Provide the (X, Y) coordinate of the cell's center where the given text is located.  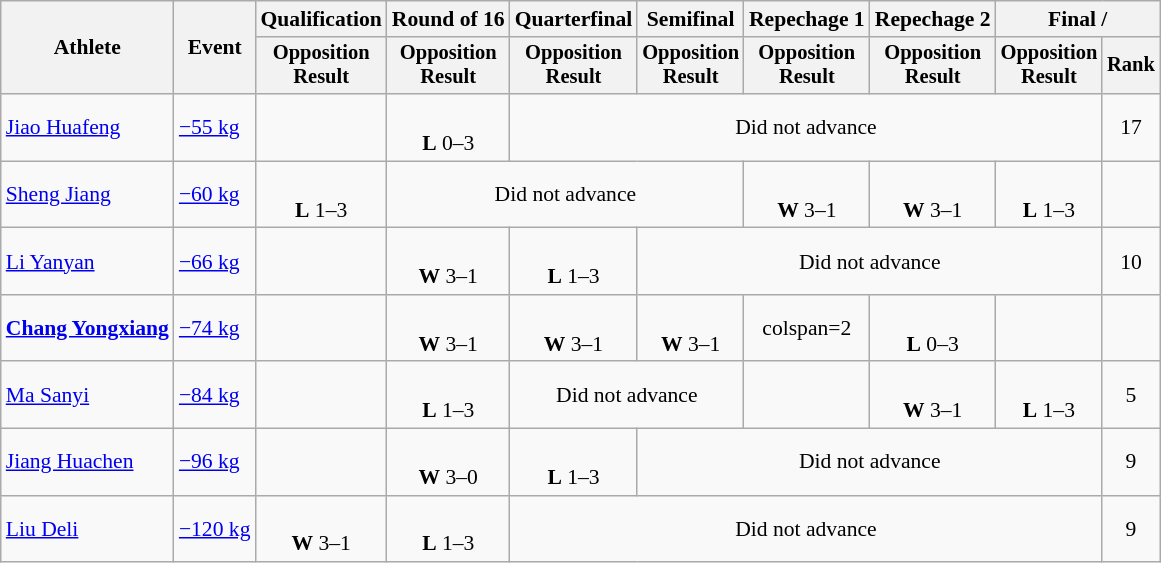
colspan=2 (807, 328)
Jiang Huachen (88, 462)
−55 kg (215, 128)
−60 kg (215, 194)
−120 kg (215, 528)
Chang Yongxiang (88, 328)
Round of 16 (448, 19)
Semifinal (690, 19)
−66 kg (215, 262)
−96 kg (215, 462)
Jiao Huafeng (88, 128)
−84 kg (215, 396)
−74 kg (215, 328)
Quarterfinal (574, 19)
17 (1131, 128)
Liu Deli (88, 528)
10 (1131, 262)
Athlete (88, 48)
Repechage 1 (807, 19)
5 (1131, 396)
Final / (1078, 19)
W 3–0 (448, 462)
Event (215, 48)
Qualification (322, 19)
Sheng Jiang (88, 194)
Repechage 2 (933, 19)
Li Yanyan (88, 262)
Ma Sanyi (88, 396)
Rank (1131, 66)
